Determine the (x, y) coordinate at the center of the cell enclosing the given text.  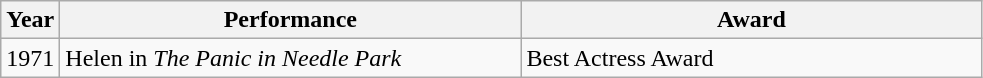
Award (752, 20)
1971 (30, 58)
Helen in The Panic in Needle Park (290, 58)
Best Actress Award (752, 58)
Year (30, 20)
Performance (290, 20)
